For the text-containing cell, return its midpoint in (X, Y) coordinate format. 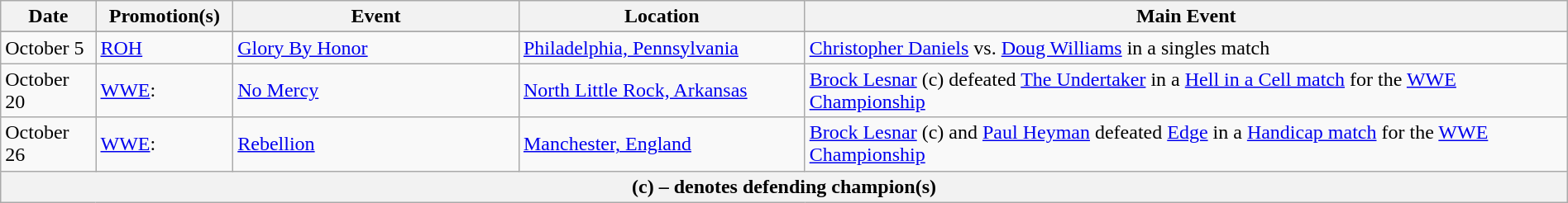
Main Event (1186, 17)
Glory By Honor (376, 48)
Date (48, 17)
North Little Rock, Arkansas (662, 91)
Manchester, England (662, 144)
Location (662, 17)
October 26 (48, 144)
October 5 (48, 48)
Rebellion (376, 144)
No Mercy (376, 91)
Event (376, 17)
Philadelphia, Pennsylvania (662, 48)
Brock Lesnar (c) defeated The Undertaker in a Hell in a Cell match for the WWE Championship (1186, 91)
(c) – denotes defending champion(s) (784, 186)
Brock Lesnar (c) and Paul Heyman defeated Edge in a Handicap match for the WWE Championship (1186, 144)
October 20 (48, 91)
ROH (165, 48)
Christopher Daniels vs. Doug Williams in a singles match (1186, 48)
Promotion(s) (165, 17)
